Locate the cell with the specified text and output its [x, y] center coordinate. 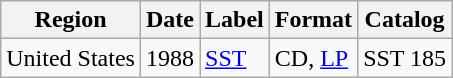
Format [313, 20]
CD, LP [313, 58]
SST 185 [405, 58]
Label [235, 20]
Region [71, 20]
1988 [170, 58]
Date [170, 20]
SST [235, 58]
Catalog [405, 20]
United States [71, 58]
